Find where the given text appears and provide that cell's center as (x, y) coordinate. 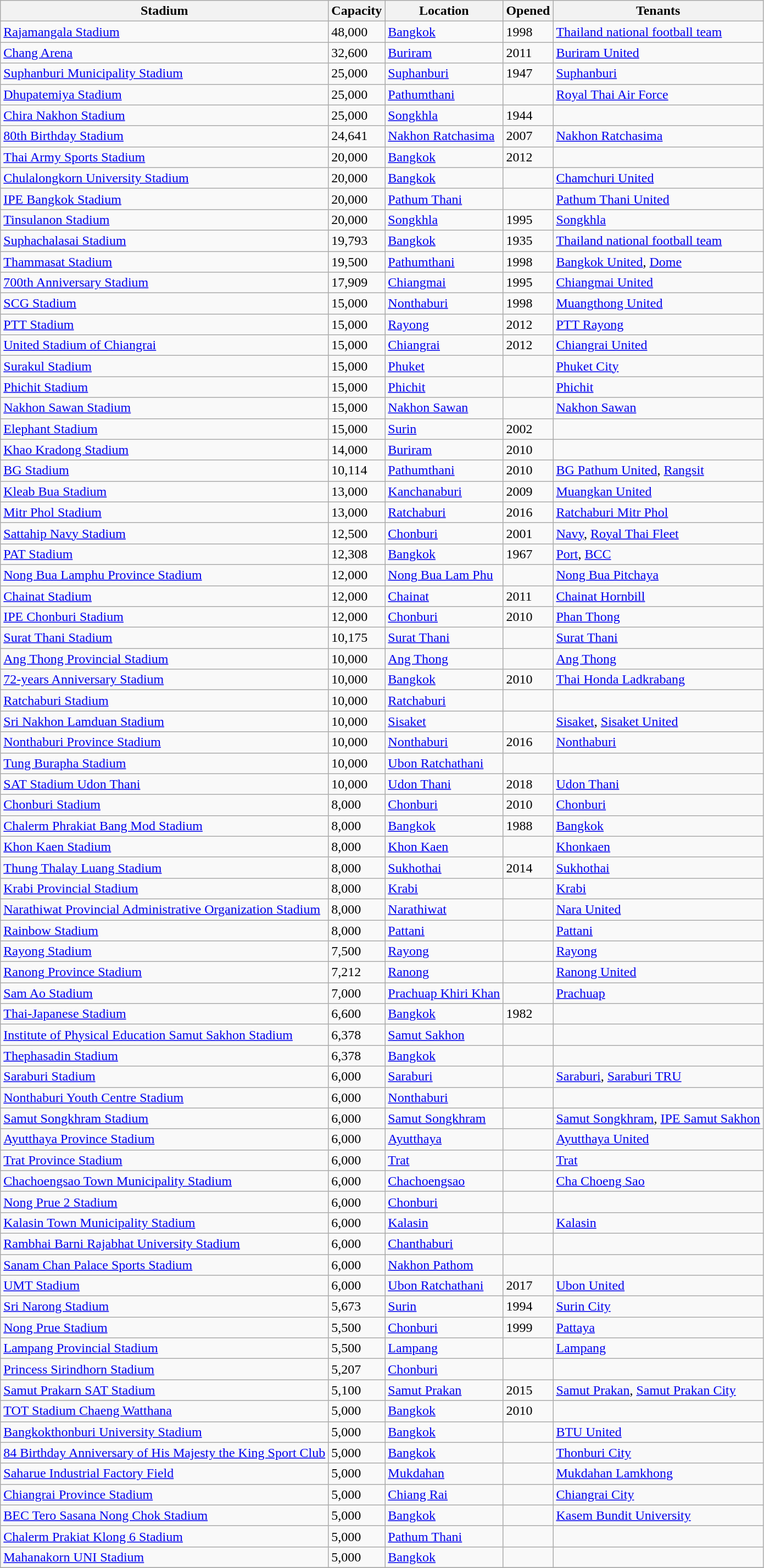
Saharue Industrial Factory Field (165, 1474)
1967 (528, 554)
Mahanakorn UNI Stadium (165, 1557)
Samut Prakan, Samut Prakan City (658, 1390)
IPE Chonburi Stadium (165, 617)
Tinsulanon Stadium (165, 220)
Thai-Japanese Stadium (165, 1014)
Institute of Physical Education Samut Sakhon Stadium (165, 1035)
1935 (528, 240)
Sanam Chan Palace Sports Stadium (165, 1264)
Ubon United (658, 1286)
Nonthaburi Province Stadium (165, 742)
Nara United (658, 909)
Pattaya (658, 1328)
Ranong (444, 972)
SAT Stadium Udon Thani (165, 784)
Kalasin Town Municipality Stadium (165, 1223)
Kanchanaburi (444, 491)
BG Pathum United, Rangsit (658, 471)
PTT Rayong (658, 324)
Capacity (357, 11)
5,673 (357, 1307)
Chamchuri United (658, 178)
Samut Songkhram, IPE Samut Sakhon (658, 1118)
Stadium (165, 11)
Khon Kaen (444, 847)
Rajamangala Stadium (165, 32)
Buriram United (658, 53)
Chiangrai (444, 345)
Phuket (444, 366)
10,114 (357, 471)
Chainat Stadium (165, 596)
Royal Thai Air Force (658, 94)
14,000 (357, 450)
Thung Thalay Luang Stadium (165, 867)
6,600 (357, 1014)
Thai Army Sports Stadium (165, 157)
Sam Ao Stadium (165, 993)
Cha Choeng Sao (658, 1181)
Samut Songkhram (444, 1118)
Suphachalasai Stadium (165, 240)
7,000 (357, 993)
Chang Arena (165, 53)
Sisaket (444, 721)
Bangkok United, Dome (658, 262)
1982 (528, 1014)
Nakhon Pathom (444, 1264)
2018 (528, 784)
12,308 (357, 554)
PTT Stadium (165, 324)
7,500 (357, 951)
Opened (528, 11)
Ranong Province Stadium (165, 972)
Ayutthaya Province Stadium (165, 1139)
Nong Bua Lamphu Province Stadium (165, 575)
SCG Stadium (165, 304)
Navy, Royal Thai Fleet (658, 533)
Ang Thong Provincial Stadium (165, 659)
80th Birthday Stadium (165, 136)
Samut Songkhram Stadium (165, 1118)
Thonburi City (658, 1453)
Sri Narong Stadium (165, 1307)
10,175 (357, 638)
BTU United (658, 1432)
12,500 (357, 533)
1944 (528, 115)
5,100 (357, 1390)
Nakhon Sawan Stadium (165, 408)
2009 (528, 491)
Chiang Rai (444, 1494)
2014 (528, 867)
Dhupatemiya Stadium (165, 94)
United Stadium of Chiangrai (165, 345)
Port, BCC (658, 554)
2002 (528, 429)
19,793 (357, 240)
Chainat Hornbill (658, 596)
700th Anniversary Stadium (165, 283)
17,909 (357, 283)
Saraburi, Saraburi TRU (658, 1077)
Chiangmai United (658, 283)
Suphanburi Municipality Stadium (165, 74)
Ayutthaya United (658, 1139)
Thammasat Stadium (165, 262)
Samut Prakarn SAT Stadium (165, 1390)
2015 (528, 1390)
Chiangrai City (658, 1494)
Lampang Provincial Stadium (165, 1348)
Chalerm Prakiat Klong 6 Stadium (165, 1536)
Khon Kaen Stadium (165, 847)
Chonburi Stadium (165, 805)
Sattahip Navy Stadium (165, 533)
Chulalongkorn University Stadium (165, 178)
Pathum Thani United (658, 199)
Nong Bua Pitchaya (658, 575)
Chiangrai Province Stadium (165, 1494)
Muangthong United (658, 304)
Chanthaburi (444, 1244)
84 Birthday Anniversary of His Majesty the King Sport Club (165, 1453)
Bangkokthonburi University Stadium (165, 1432)
Kasem Bundit University (658, 1515)
19,500 (357, 262)
Tung Burapha Stadium (165, 763)
Samut Sakhon (444, 1035)
Phan Thong (658, 617)
1994 (528, 1307)
7,212 (357, 972)
Mitr Phol Stadium (165, 512)
Thephasadin Stadium (165, 1056)
Mukdahan (444, 1474)
Surin City (658, 1307)
2001 (528, 533)
2017 (528, 1286)
Nong Prue 2 Stadium (165, 1202)
24,641 (357, 136)
Chira Nakhon Stadium (165, 115)
Ratchaburi Mitr Phol (658, 512)
Rayong Stadium (165, 951)
Ranong United (658, 972)
Phichit Stadium (165, 387)
Ayutthaya (444, 1139)
Nong Bua Lam Phu (444, 575)
Tenants (658, 11)
Samut Prakan (444, 1390)
Prachuap Khiri Khan (444, 993)
Mukdahan Lamkhong (658, 1474)
Khonkaen (658, 847)
IPE Bangkok Stadium (165, 199)
Narathiwat Provincial Administrative Organization Stadium (165, 909)
Prachuap (658, 993)
1988 (528, 826)
2007 (528, 136)
Krabi Provincial Stadium (165, 888)
Chainat (444, 596)
Saraburi (444, 1077)
Saraburi Stadium (165, 1077)
Chiangrai United (658, 345)
PAT Stadium (165, 554)
Khao Kradong Stadium (165, 450)
Sri Nakhon Lamduan Stadium (165, 721)
Chachoengsao Town Municipality Stadium (165, 1181)
Location (444, 11)
Princess Sirindhorn Stadium (165, 1369)
Ratchaburi Stadium (165, 701)
Narathiwat (444, 909)
Thai Honda Ladkrabang (658, 680)
Rainbow Stadium (165, 931)
Trat Province Stadium (165, 1160)
UMT Stadium (165, 1286)
Nonthaburi Youth Centre Stadium (165, 1097)
32,600 (357, 53)
Chalerm Phrakiat Bang Mod Stadium (165, 826)
1947 (528, 74)
Kleab Bua Stadium (165, 491)
Rambhai Barni Rajabhat University Stadium (165, 1244)
1999 (528, 1328)
Muangkan United (658, 491)
Elephant Stadium (165, 429)
5,207 (357, 1369)
Surakul Stadium (165, 366)
Surat Thani Stadium (165, 638)
48,000 (357, 32)
72-years Anniversary Stadium (165, 680)
Phuket City (658, 366)
BG Stadium (165, 471)
BEC Tero Sasana Nong Chok Stadium (165, 1515)
Nong Prue Stadium (165, 1328)
Sisaket, Sisaket United (658, 721)
TOT Stadium Chaeng Watthana (165, 1411)
Chachoengsao (444, 1181)
Chiangmai (444, 283)
